Pinpoint the cell where the given text exists, returning its (x, y) midpoint coordinate. 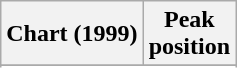
Chart (1999) (72, 34)
Peakposition (189, 34)
